Search for the cell housing the specified text and yield its (X, Y) center coordinate. 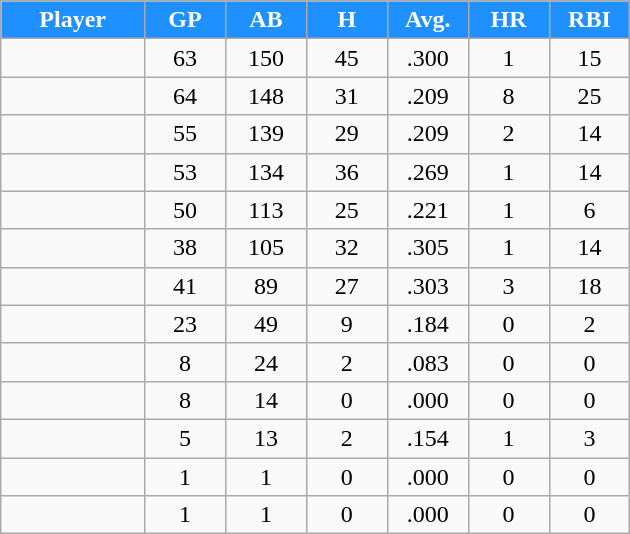
RBI (590, 20)
.303 (428, 286)
H (346, 20)
.300 (428, 58)
105 (266, 248)
45 (346, 58)
150 (266, 58)
.184 (428, 324)
18 (590, 286)
24 (266, 362)
139 (266, 134)
89 (266, 286)
36 (346, 172)
32 (346, 248)
23 (186, 324)
41 (186, 286)
HR (508, 20)
63 (186, 58)
64 (186, 96)
9 (346, 324)
27 (346, 286)
38 (186, 248)
31 (346, 96)
.305 (428, 248)
50 (186, 210)
53 (186, 172)
.269 (428, 172)
6 (590, 210)
GP (186, 20)
29 (346, 134)
.221 (428, 210)
Player (73, 20)
Avg. (428, 20)
AB (266, 20)
13 (266, 438)
113 (266, 210)
55 (186, 134)
148 (266, 96)
5 (186, 438)
.154 (428, 438)
49 (266, 324)
.083 (428, 362)
134 (266, 172)
15 (590, 58)
